Return (X, Y) of the center of cell containing provided text 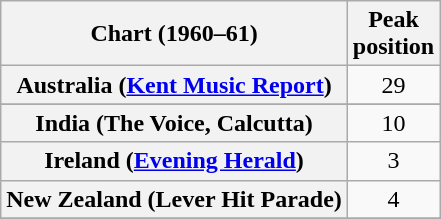
Ireland (Evening Herald) (174, 161)
Peakposition (393, 34)
29 (393, 85)
New Zealand (Lever Hit Parade) (174, 199)
3 (393, 161)
Chart (1960–61) (174, 34)
4 (393, 199)
India (The Voice, Calcutta) (174, 123)
Australia (Kent Music Report) (174, 85)
10 (393, 123)
